Locate the cell with the specified text and output its [X, Y] center coordinate. 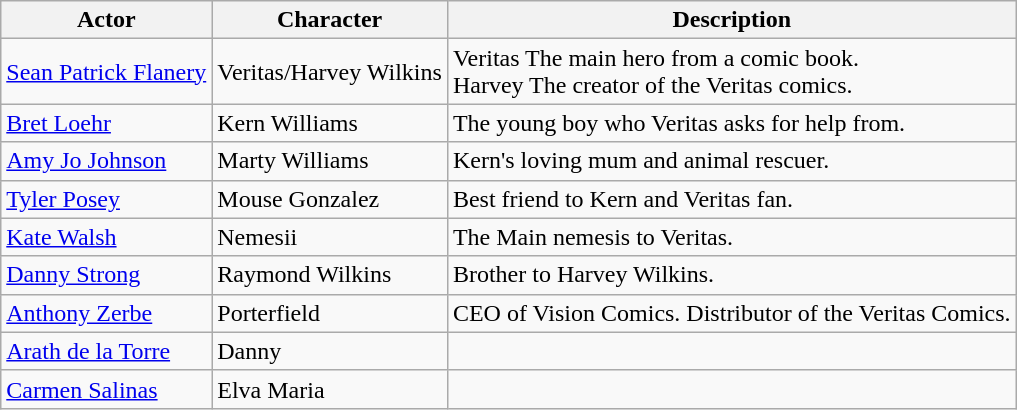
Brother to Harvey Wilkins. [732, 275]
Marty Williams [330, 161]
CEO of Vision Comics. Distributor of the Veritas Comics. [732, 313]
Kate Walsh [106, 237]
Nemesii [330, 237]
Carmen Salinas [106, 389]
Danny Strong [106, 275]
Kern's loving mum and animal rescuer. [732, 161]
Raymond Wilkins [330, 275]
Mouse Gonzalez [330, 199]
Danny [330, 351]
Bret Loehr [106, 123]
Amy Jo Johnson [106, 161]
Veritas/Harvey Wilkins [330, 72]
Tyler Posey [106, 199]
Kern Williams [330, 123]
Description [732, 20]
Sean Patrick Flanery [106, 72]
Best friend to Kern and Veritas fan. [732, 199]
The young boy who Veritas asks for help from. [732, 123]
Character [330, 20]
Elva Maria [330, 389]
Veritas The main hero from a comic book.Harvey The creator of the Veritas comics. [732, 72]
Porterfield [330, 313]
The Main nemesis to Veritas. [732, 237]
Actor [106, 20]
Anthony Zerbe [106, 313]
Arath de la Torre [106, 351]
